Return the (x, y) coordinate for the center point of the cell that contains the specified text.  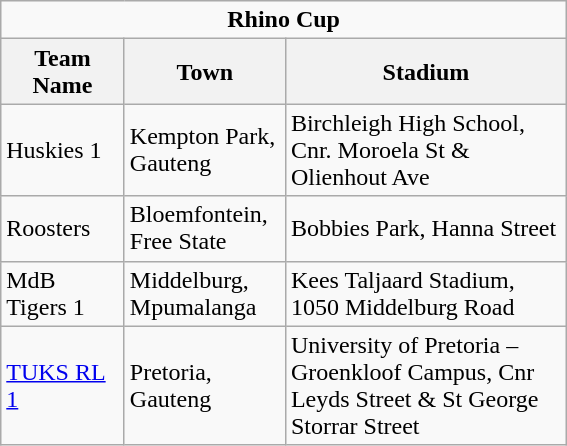
Middelburg, Mpumalanga (204, 294)
Stadium (426, 72)
University of Pretoria – Groenkloof Campus, Cnr Leyds Street & St George Storrar Street (426, 386)
TUKS RL 1 (63, 386)
Town (204, 72)
MdB Tigers 1 (63, 294)
Roosters (63, 228)
Rhino Cup (284, 20)
Birchleigh High School, Cnr. Moroela St & Olienhout Ave (426, 150)
Kempton Park, Gauteng (204, 150)
Huskies 1 (63, 150)
Bobbies Park, Hanna Street (426, 228)
Bloemfontein, Free State (204, 228)
Team Name (63, 72)
Kees Taljaard Stadium, 1050 Middelburg Road (426, 294)
Pretoria, Gauteng (204, 386)
